Locate the cell with the specified text and output its [X, Y] center coordinate. 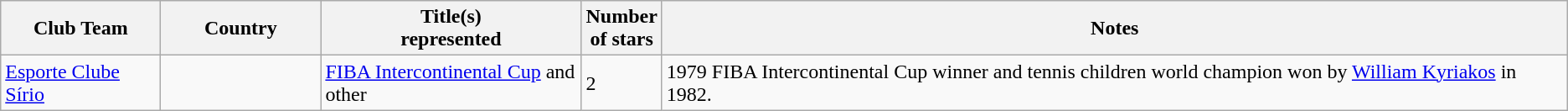
Club Team [80, 29]
1979 FIBA Intercontinental Cup winner and tennis children world champion won by William Kyriakos in 1982. [1114, 82]
Title(s)represented [451, 29]
Country [241, 29]
Esporte Clube Sírio [80, 82]
2 [622, 82]
Notes [1114, 29]
Numberof stars [622, 29]
FIBA Intercontinental Cup and other [451, 82]
